Provide the (x, y) coordinate of the cell's center where the given text is located.  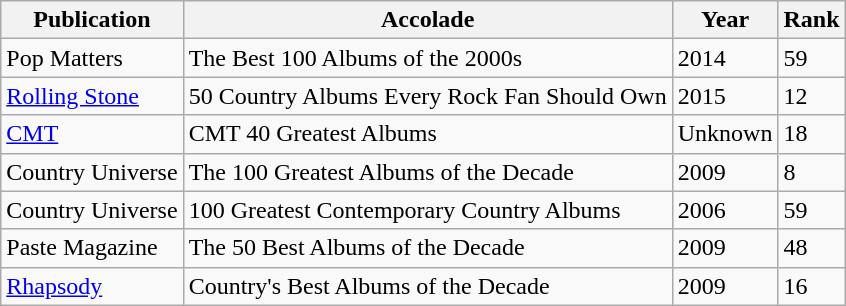
Accolade (428, 20)
2014 (725, 58)
Paste Magazine (92, 248)
2006 (725, 210)
Publication (92, 20)
8 (812, 172)
12 (812, 96)
The Best 100 Albums of the 2000s (428, 58)
2015 (725, 96)
CMT 40 Greatest Albums (428, 134)
Rhapsody (92, 286)
48 (812, 248)
Rank (812, 20)
Pop Matters (92, 58)
CMT (92, 134)
100 Greatest Contemporary Country Albums (428, 210)
16 (812, 286)
Rolling Stone (92, 96)
50 Country Albums Every Rock Fan Should Own (428, 96)
The 100 Greatest Albums of the Decade (428, 172)
18 (812, 134)
The 50 Best Albums of the Decade (428, 248)
Country's Best Albums of the Decade (428, 286)
Unknown (725, 134)
Year (725, 20)
